Search for the cell housing the specified text and yield its (X, Y) center coordinate. 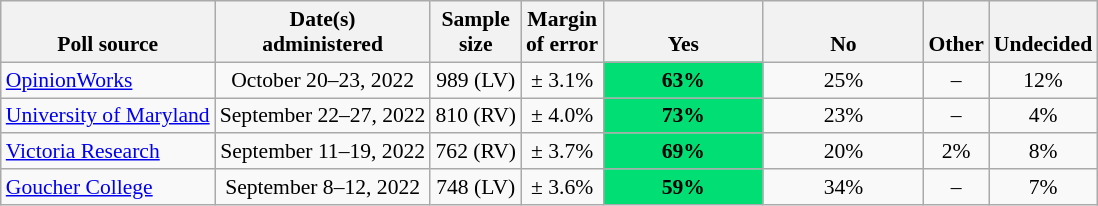
989 (LV) (476, 80)
Samplesize (476, 32)
October 20–23, 2022 (323, 80)
± 4.0% (562, 116)
September 22–27, 2022 (323, 116)
Undecided (1043, 32)
23% (843, 116)
Goucher College (108, 187)
7% (1043, 187)
73% (683, 116)
Other (956, 32)
Victoria Research (108, 152)
September 8–12, 2022 (323, 187)
± 3.7% (562, 152)
± 3.1% (562, 80)
Marginof error (562, 32)
810 (RV) (476, 116)
8% (1043, 152)
Yes (683, 32)
59% (683, 187)
Date(s)administered (323, 32)
12% (1043, 80)
2% (956, 152)
63% (683, 80)
4% (1043, 116)
Poll source (108, 32)
25% (843, 80)
20% (843, 152)
OpinionWorks (108, 80)
69% (683, 152)
762 (RV) (476, 152)
34% (843, 187)
748 (LV) (476, 187)
± 3.6% (562, 187)
No (843, 32)
September 11–19, 2022 (323, 152)
University of Maryland (108, 116)
